Pinpoint the cell where the given text exists, returning its [X, Y] midpoint coordinate. 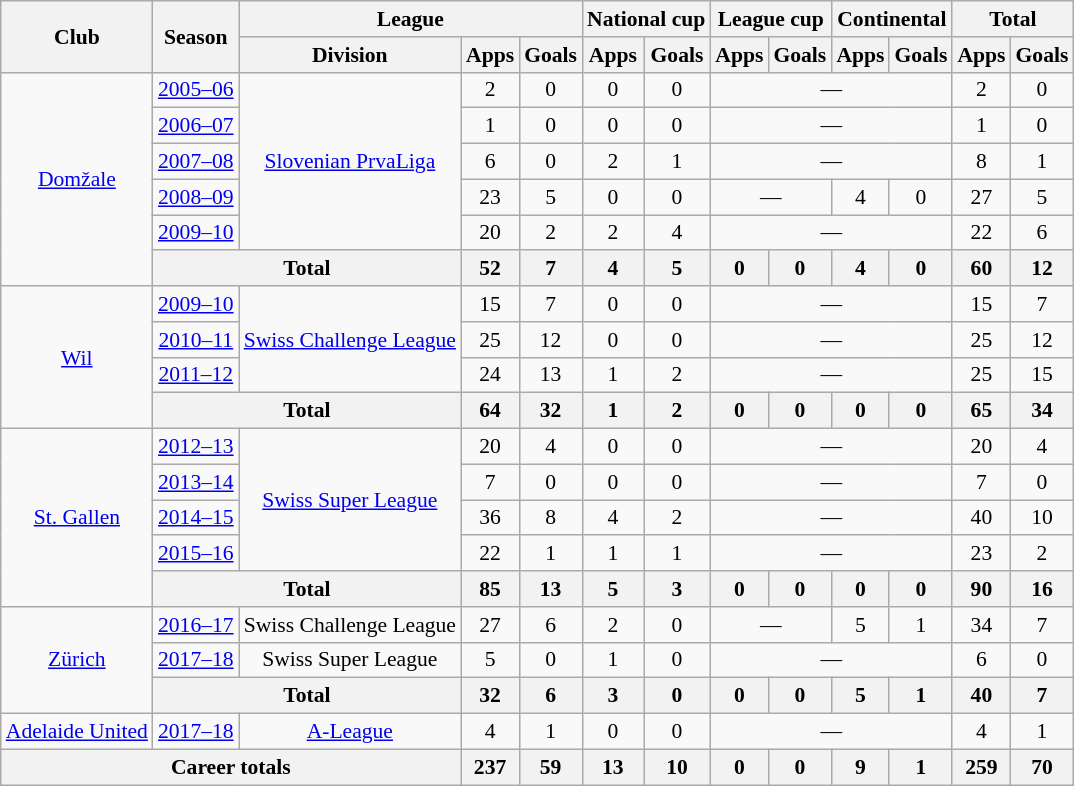
237 [490, 767]
Slovenian PrvaLiga [350, 161]
60 [981, 269]
Zürich [77, 660]
2005–06 [196, 90]
National cup [646, 19]
52 [490, 269]
League [410, 19]
90 [981, 589]
2007–08 [196, 162]
24 [490, 375]
Domžale [77, 179]
2008–09 [196, 197]
A-League [350, 732]
59 [550, 767]
League cup [770, 19]
16 [1042, 589]
259 [981, 767]
Career totals [231, 767]
Wil [77, 357]
2006–07 [196, 126]
64 [490, 411]
St. Gallen [77, 518]
2011–12 [196, 375]
Season [196, 36]
2013–14 [196, 482]
2016–17 [196, 625]
85 [490, 589]
36 [490, 518]
2012–13 [196, 447]
70 [1042, 767]
65 [981, 411]
Adelaide United [77, 732]
Division [350, 55]
2014–15 [196, 518]
2010–11 [196, 340]
Club [77, 36]
2015–16 [196, 554]
9 [860, 767]
Continental [892, 19]
